From the cell containing the given text, extract its center point as [X, Y] coordinate. 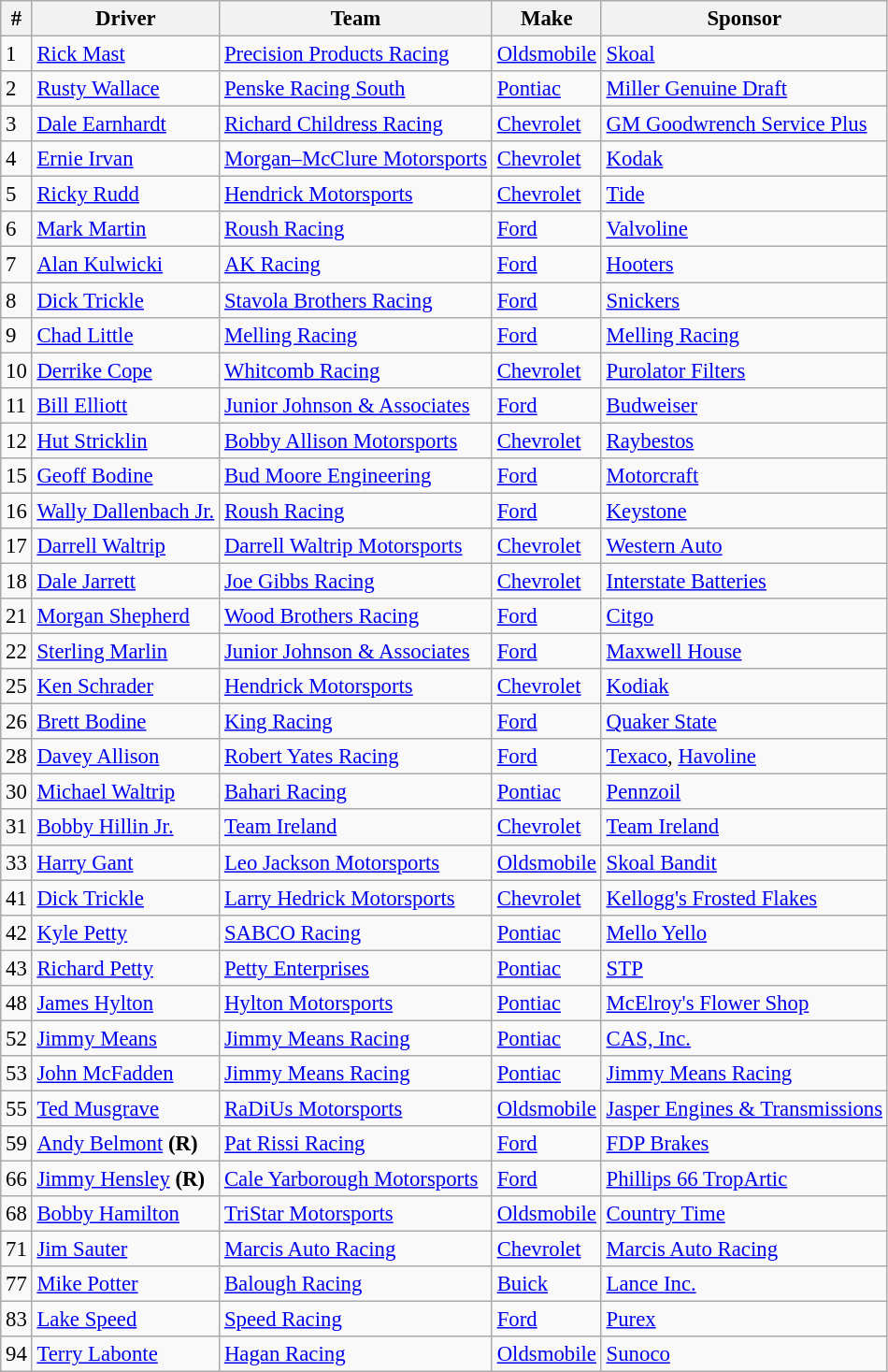
Bud Moore Engineering [356, 476]
48 [17, 1004]
Sponsor [744, 19]
7 [17, 265]
66 [17, 1179]
Valvoline [744, 229]
Raybestos [744, 440]
GM Goodwrench Service Plus [744, 124]
Citgo [744, 616]
Penske Racing South [356, 89]
Team [356, 19]
FDP Brakes [744, 1144]
Quaker State [744, 722]
Hut Stricklin [125, 440]
Mike Potter [125, 1284]
Cale Yarborough Motorsports [356, 1179]
4 [17, 159]
Leo Jackson Motorsports [356, 862]
Jimmy Means [125, 1038]
Lance Inc. [744, 1284]
Darrell Waltrip [125, 546]
Sterling Marlin [125, 652]
17 [17, 546]
1 [17, 54]
King Racing [356, 722]
Richard Childress Racing [356, 124]
26 [17, 722]
Morgan–McClure Motorsports [356, 159]
Wood Brothers Racing [356, 616]
68 [17, 1214]
Ted Musgrave [125, 1108]
83 [17, 1320]
Derrike Cope [125, 370]
Bahari Racing [356, 792]
Mark Martin [125, 229]
Hylton Motorsports [356, 1004]
Michael Waltrip [125, 792]
9 [17, 335]
Pat Rissi Racing [356, 1144]
Geoff Bodine [125, 476]
Maxwell House [744, 652]
41 [17, 898]
42 [17, 932]
RaDiUs Motorsports [356, 1108]
33 [17, 862]
Skoal Bandit [744, 862]
30 [17, 792]
Motorcraft [744, 476]
Country Time [744, 1214]
8 [17, 300]
Dale Earnhardt [125, 124]
Bobby Hillin Jr. [125, 828]
Harry Gant [125, 862]
Darrell Waltrip Motorsports [356, 546]
21 [17, 616]
3 [17, 124]
Ernie Irvan [125, 159]
Ken Schrader [125, 686]
52 [17, 1038]
Kodiak [744, 686]
Tide [744, 195]
Miller Genuine Draft [744, 89]
Wally Dallenbach Jr. [125, 511]
Buick [546, 1284]
Snickers [744, 300]
Skoal [744, 54]
Hooters [744, 265]
Kyle Petty [125, 932]
Pennzoil [744, 792]
31 [17, 828]
5 [17, 195]
Lake Speed [125, 1320]
Richard Petty [125, 968]
Bill Elliott [125, 405]
Bobby Hamilton [125, 1214]
18 [17, 581]
John McFadden [125, 1074]
Kellogg's Frosted Flakes [744, 898]
Andy Belmont (R) [125, 1144]
43 [17, 968]
Jasper Engines & Transmissions [744, 1108]
Stavola Brothers Racing [356, 300]
CAS, Inc. [744, 1038]
Western Auto [744, 546]
TriStar Motorsports [356, 1214]
Make [546, 19]
# [17, 19]
Ricky Rudd [125, 195]
10 [17, 370]
15 [17, 476]
Jimmy Hensley (R) [125, 1179]
Phillips 66 TropArtic [744, 1179]
Kodak [744, 159]
McElroy's Flower Shop [744, 1004]
Joe Gibbs Racing [356, 581]
Budweiser [744, 405]
2 [17, 89]
16 [17, 511]
53 [17, 1074]
Larry Hedrick Motorsports [356, 898]
Dale Jarrett [125, 581]
Morgan Shepherd [125, 616]
Precision Products Racing [356, 54]
59 [17, 1144]
Chad Little [125, 335]
STP [744, 968]
Driver [125, 19]
Keystone [744, 511]
11 [17, 405]
71 [17, 1249]
Alan Kulwicki [125, 265]
Rick Mast [125, 54]
Brett Bodine [125, 722]
6 [17, 229]
James Hylton [125, 1004]
Davey Allison [125, 757]
Petty Enterprises [356, 968]
Jim Sauter [125, 1249]
Texaco, Havoline [744, 757]
AK Racing [356, 265]
Bobby Allison Motorsports [356, 440]
12 [17, 440]
Whitcomb Racing [356, 370]
Rusty Wallace [125, 89]
Purex [744, 1320]
Robert Yates Racing [356, 757]
Purolator Filters [744, 370]
28 [17, 757]
Mello Yello [744, 932]
77 [17, 1284]
55 [17, 1108]
Interstate Batteries [744, 581]
SABCO Racing [356, 932]
25 [17, 686]
Balough Racing [356, 1284]
22 [17, 652]
Speed Racing [356, 1320]
